Identify which cell holds the provided text, then report its [x, y] central coordinate. 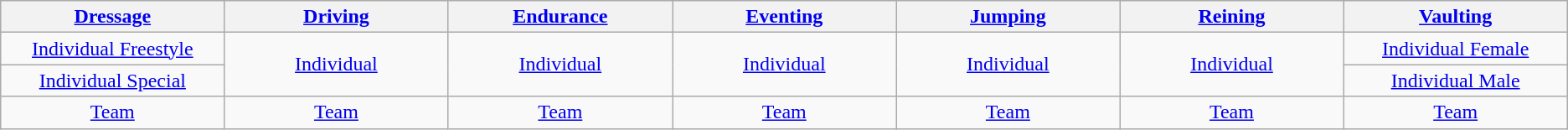
Individual Male [1456, 81]
Vaulting [1456, 17]
Driving [337, 17]
Dressage [112, 17]
Individual Female [1456, 49]
Individual Special [112, 81]
Jumping [1008, 17]
Eventing [784, 17]
Individual Freestyle [112, 49]
Endurance [560, 17]
Reining [1231, 17]
